From the cell containing the given text, extract its center point as [x, y] coordinate. 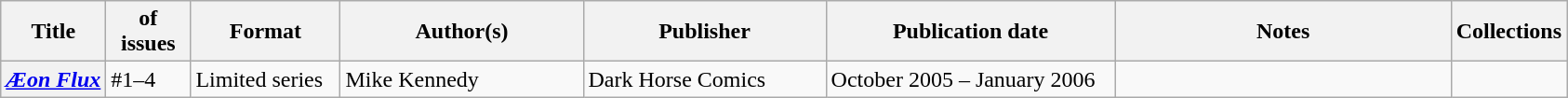
Notes [1283, 32]
#1–4 [149, 79]
Dark Horse Comics [705, 79]
Title [54, 32]
Format [266, 32]
Collections [1508, 32]
Limited series [266, 79]
Publication date [971, 32]
October 2005 – January 2006 [971, 79]
of issues [149, 32]
Publisher [705, 32]
Mike Kennedy [461, 79]
Author(s) [461, 32]
Æon Flux [54, 79]
